Detect which cell encompasses the target text, then output its (X, Y) center coordinate. 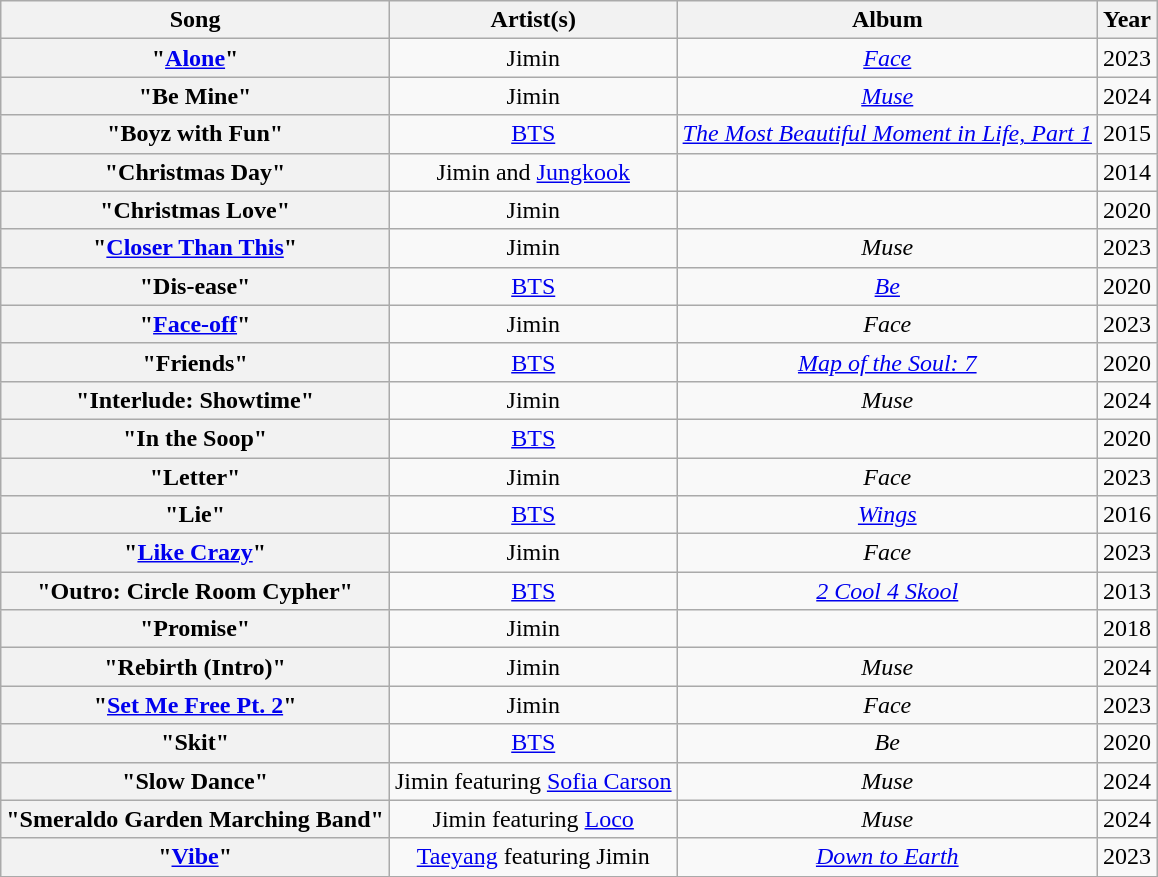
Jimin featuring Sofia Carson (533, 781)
"Christmas Love" (196, 210)
"Interlude: Showtime" (196, 400)
"Face-off" (196, 324)
Jimin and Jungkook (533, 172)
"In the Soop" (196, 438)
Jimin featuring Loco (533, 819)
"Like Crazy" (196, 553)
Artist(s) (533, 20)
"Outro: Circle Room Cypher" (196, 591)
"Be Mine" (196, 96)
Map of the Soul: 7 (887, 362)
"Smeraldo Garden Marching Band" (196, 819)
"Slow Dance" (196, 781)
"Promise" (196, 629)
2018 (1126, 629)
"Closer Than This" (196, 248)
2016 (1126, 515)
"Alone" (196, 58)
"Skit" (196, 743)
"Lie" (196, 515)
Song (196, 20)
Wings (887, 515)
"Letter" (196, 477)
2 Cool 4 Skool (887, 591)
"Set Me Free Pt. 2" (196, 705)
Year (1126, 20)
"Friends" (196, 362)
"Boyz with Fun" (196, 134)
Down to Earth (887, 857)
Album (887, 20)
The Most Beautiful Moment in Life, Part 1 (887, 134)
"Christmas Day" (196, 172)
"Rebirth (Intro)" (196, 667)
2015 (1126, 134)
"Dis-ease" (196, 286)
"Vibe" (196, 857)
2013 (1126, 591)
2014 (1126, 172)
Taeyang featuring Jimin (533, 857)
